Identify which cell holds the provided text, then report its [X, Y] central coordinate. 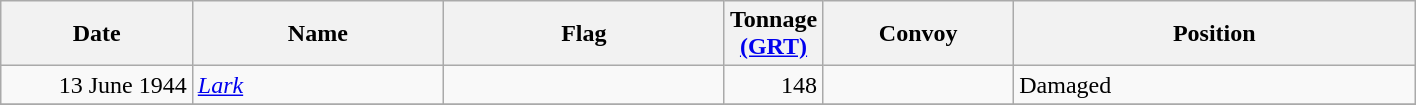
Convoy [918, 34]
Tonnage (GRT) [773, 34]
Damaged [1214, 85]
Date [96, 34]
13 June 1944 [96, 85]
Position [1214, 34]
Lark [318, 85]
Flag [584, 34]
Name [318, 34]
148 [773, 85]
